Scan for the cell matching the given text and deliver its [X, Y] coordinate at center. 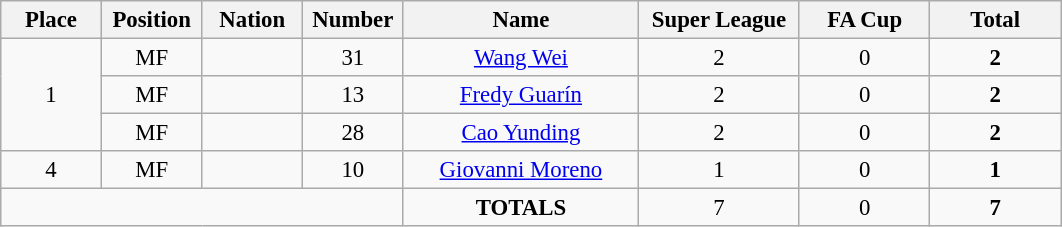
Number [354, 20]
Name [521, 20]
Total [996, 20]
Super League [720, 20]
FA Cup [864, 20]
Wang Wei [521, 58]
Fredy Guarín [521, 95]
4 [52, 170]
Place [52, 20]
13 [354, 95]
TOTALS [521, 208]
Position [152, 20]
Giovanni Moreno [521, 170]
Nation [252, 20]
Cao Yunding [521, 133]
31 [354, 58]
10 [354, 170]
28 [354, 133]
